From the cell containing the given text, extract its center point as (X, Y) coordinate. 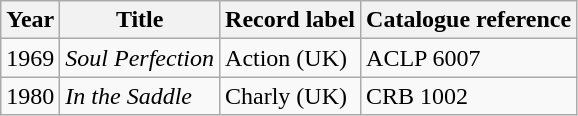
In the Saddle (140, 96)
Year (30, 20)
Record label (290, 20)
1980 (30, 96)
Catalogue reference (469, 20)
Charly (UK) (290, 96)
1969 (30, 58)
CRB 1002 (469, 96)
ACLP 6007 (469, 58)
Title (140, 20)
Action (UK) (290, 58)
Soul Perfection (140, 58)
